Determine the (X, Y) coordinate at the center of the cell enclosing the given text.  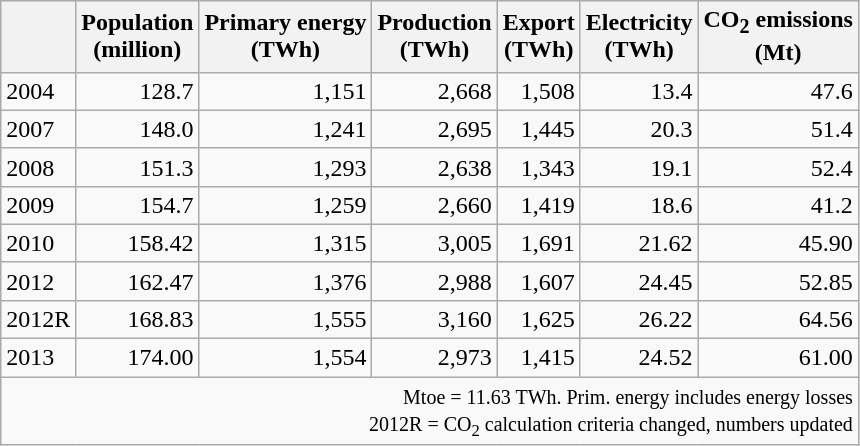
52.4 (778, 167)
154.7 (138, 205)
Mtoe = 11.63 TWh. Prim. energy includes energy losses 2012R = CO2 calculation criteria changed, numbers updated (430, 411)
Export (TWh) (538, 36)
21.62 (639, 243)
18.6 (639, 205)
2012 (38, 281)
1,508 (538, 91)
19.1 (639, 167)
24.52 (639, 358)
2,973 (434, 358)
2,988 (434, 281)
1,293 (286, 167)
26.22 (639, 319)
1,554 (286, 358)
45.90 (778, 243)
2008 (38, 167)
2007 (38, 129)
Electricity (TWh) (639, 36)
168.83 (138, 319)
CO2 emissions (Mt) (778, 36)
1,415 (538, 358)
1,343 (538, 167)
1,419 (538, 205)
2,695 (434, 129)
Primary energy (TWh) (286, 36)
2010 (38, 243)
1,691 (538, 243)
1,555 (286, 319)
Production (TWh) (434, 36)
2,668 (434, 91)
174.00 (138, 358)
2009 (38, 205)
1,625 (538, 319)
151.3 (138, 167)
1,376 (286, 281)
128.7 (138, 91)
148.0 (138, 129)
2004 (38, 91)
1,241 (286, 129)
3,160 (434, 319)
158.42 (138, 243)
61.00 (778, 358)
1,315 (286, 243)
64.56 (778, 319)
51.4 (778, 129)
Population (million) (138, 36)
1,151 (286, 91)
47.6 (778, 91)
162.47 (138, 281)
1,607 (538, 281)
2012R (38, 319)
3,005 (434, 243)
2013 (38, 358)
24.45 (639, 281)
13.4 (639, 91)
2,660 (434, 205)
1,259 (286, 205)
20.3 (639, 129)
1,445 (538, 129)
52.85 (778, 281)
2,638 (434, 167)
41.2 (778, 205)
